Output the (x, y) coordinate of the center of the cell containing the given text.  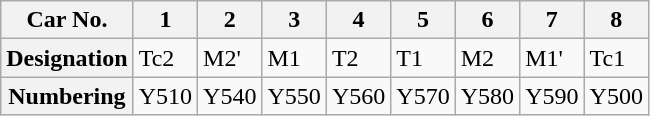
Car No. (67, 20)
T1 (423, 58)
Tc2 (165, 58)
1 (165, 20)
2 (230, 20)
Tc1 (616, 58)
Y540 (230, 96)
5 (423, 20)
Y570 (423, 96)
M2 (487, 58)
Y550 (294, 96)
3 (294, 20)
M1' (552, 58)
6 (487, 20)
Y510 (165, 96)
Numbering (67, 96)
Y580 (487, 96)
M2' (230, 58)
Y590 (552, 96)
Y560 (358, 96)
T2 (358, 58)
Designation (67, 58)
M1 (294, 58)
4 (358, 20)
7 (552, 20)
8 (616, 20)
Y500 (616, 96)
